Return (x, y) of the center of cell containing provided text 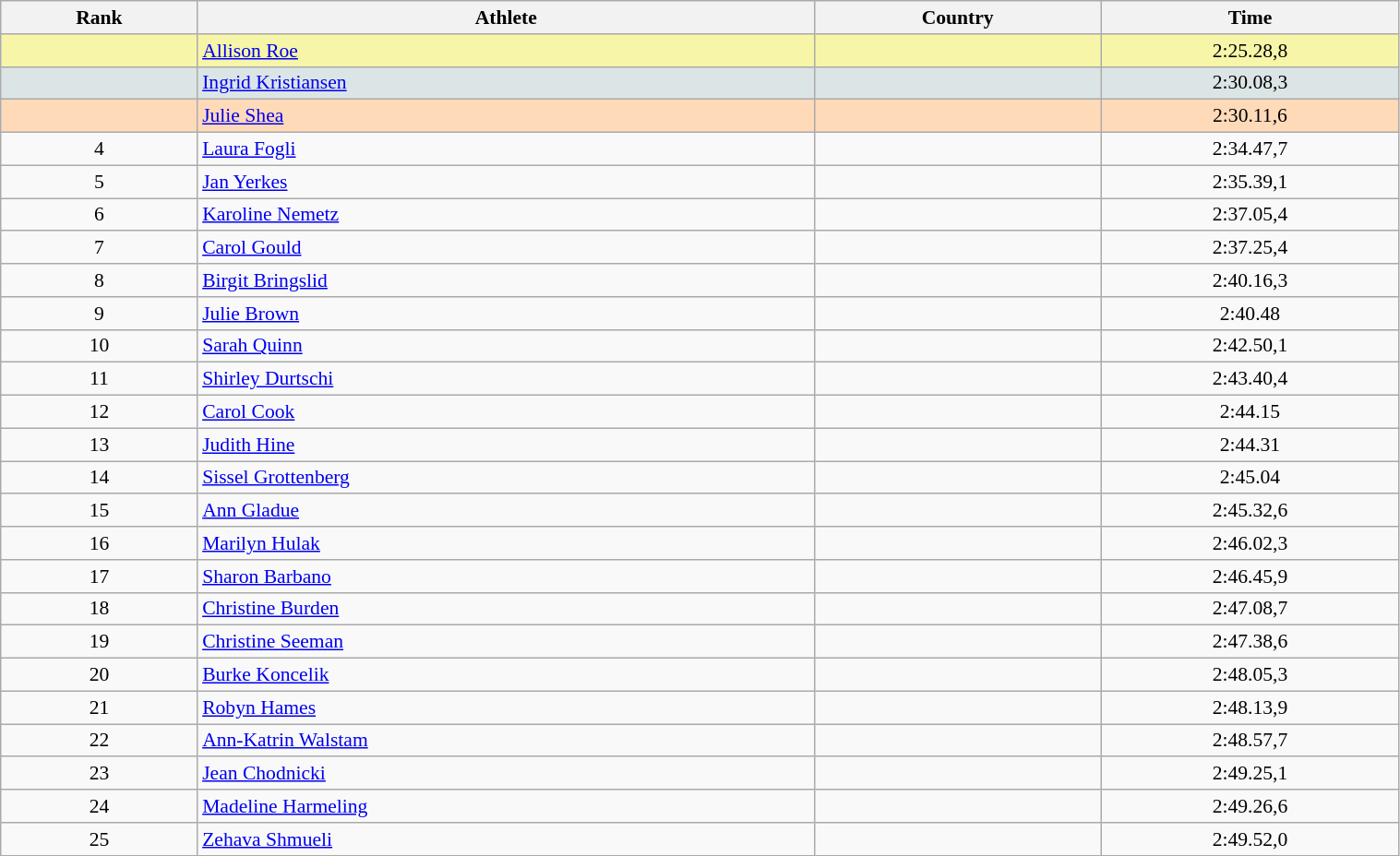
2:30.08,3 (1250, 83)
Sissel Grottenberg (506, 478)
Rank (100, 18)
Time (1250, 18)
Allison Roe (506, 51)
2:48.57,7 (1250, 741)
2:35.39,1 (1250, 182)
Sharon Barbano (506, 577)
19 (100, 642)
11 (100, 379)
2:48.05,3 (1250, 675)
Carol Gould (506, 248)
2:48.13,9 (1250, 707)
16 (100, 543)
2:34.47,7 (1250, 149)
2:40.48 (1250, 314)
2:30.11,6 (1250, 116)
Julie Shea (506, 116)
Karoline Nemetz (506, 215)
Jean Chodnicki (506, 774)
2:45.32,6 (1250, 511)
2:44.15 (1250, 412)
2:47.38,6 (1250, 642)
Zehava Shmueli (506, 839)
7 (100, 248)
20 (100, 675)
Julie Brown (506, 314)
Ingrid Kristiansen (506, 83)
Christine Burden (506, 609)
5 (100, 182)
15 (100, 511)
2:49.52,0 (1250, 839)
2:49.25,1 (1250, 774)
12 (100, 412)
2:47.08,7 (1250, 609)
17 (100, 577)
Sarah Quinn (506, 346)
24 (100, 806)
Shirley Durtschi (506, 379)
Athlete (506, 18)
Madeline Harmeling (506, 806)
Laura Fogli (506, 149)
Robyn Hames (506, 707)
Ann Gladue (506, 511)
Birgit Bringslid (506, 280)
8 (100, 280)
2:37.25,4 (1250, 248)
2:43.40,4 (1250, 379)
Carol Cook (506, 412)
2:37.05,4 (1250, 215)
4 (100, 149)
18 (100, 609)
Country (957, 18)
2:42.50,1 (1250, 346)
2:40.16,3 (1250, 280)
13 (100, 445)
Christine Seeman (506, 642)
22 (100, 741)
2:25.28,8 (1250, 51)
2:45.04 (1250, 478)
14 (100, 478)
2:44.31 (1250, 445)
2:49.26,6 (1250, 806)
6 (100, 215)
2:46.45,9 (1250, 577)
Burke Koncelik (506, 675)
23 (100, 774)
25 (100, 839)
Marilyn Hulak (506, 543)
10 (100, 346)
Ann-Katrin Walstam (506, 741)
21 (100, 707)
9 (100, 314)
2:46.02,3 (1250, 543)
Judith Hine (506, 445)
Jan Yerkes (506, 182)
